Determine the [X, Y] coordinate at the center of the cell enclosing the given text.  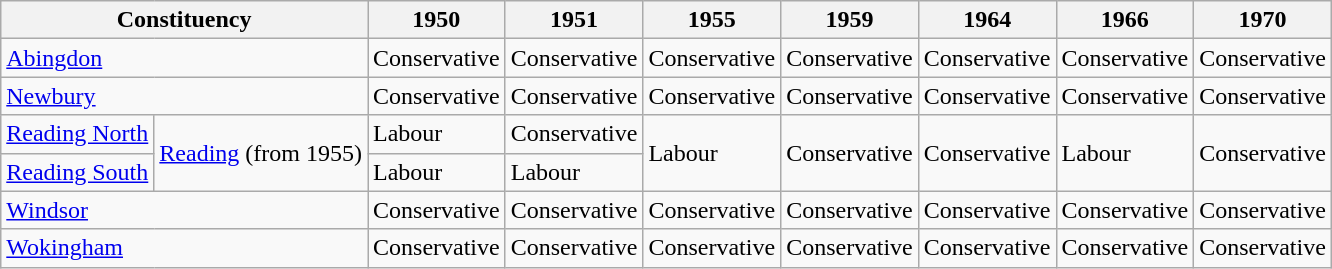
Newbury [184, 96]
Reading (from 1955) [261, 153]
1959 [850, 20]
1966 [1125, 20]
Windsor [184, 210]
1950 [437, 20]
1955 [712, 20]
Reading North [78, 134]
Constituency [184, 20]
1964 [987, 20]
1951 [574, 20]
Wokingham [184, 248]
1970 [1263, 20]
Abingdon [184, 58]
Reading South [78, 172]
